From the cell containing the given text, extract its center point as (X, Y) coordinate. 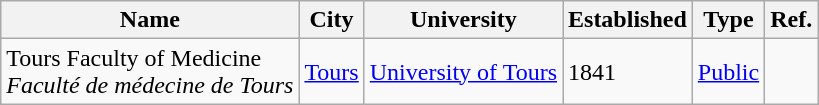
Established (627, 20)
Public (728, 72)
University of Tours (463, 72)
Ref. (792, 20)
Type (728, 20)
1841 (627, 72)
Tours Faculty of MedicineFaculté de médecine de Tours (150, 72)
Tours (332, 72)
City (332, 20)
Name (150, 20)
University (463, 20)
